Return [x, y] of the center of cell containing provided text 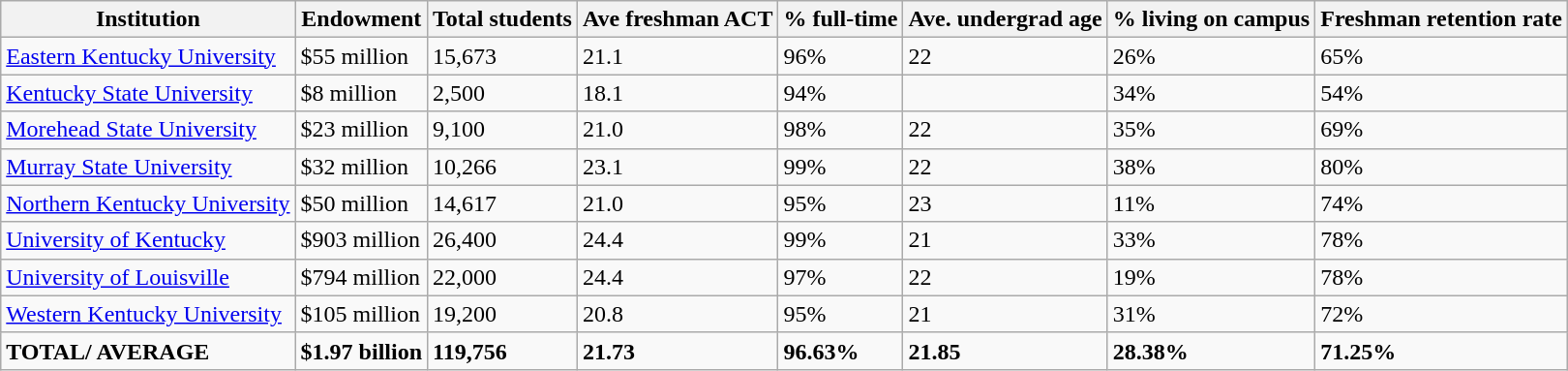
% full-time [840, 19]
Ave. undergrad age [1005, 19]
38% [1211, 167]
21.85 [1005, 351]
TOTAL/ AVERAGE [148, 351]
2,500 [503, 93]
$23 million [361, 130]
28.38% [1211, 351]
97% [840, 277]
$903 million [361, 240]
80% [1442, 167]
University of Louisville [148, 277]
69% [1442, 130]
26,400 [503, 240]
$794 million [361, 277]
21.1 [678, 56]
Institution [148, 19]
31% [1211, 314]
71.25% [1442, 351]
20.8 [678, 314]
Murray State University [148, 167]
10,266 [503, 167]
$50 million [361, 203]
Morehead State University [148, 130]
72% [1442, 314]
33% [1211, 240]
19,200 [503, 314]
9,100 [503, 130]
$105 million [361, 314]
96% [840, 56]
26% [1211, 56]
22,000 [503, 277]
54% [1442, 93]
Ave freshman ACT [678, 19]
18.1 [678, 93]
23.1 [678, 167]
$32 million [361, 167]
98% [840, 130]
15,673 [503, 56]
65% [1442, 56]
Endowment [361, 19]
Western Kentucky University [148, 314]
119,756 [503, 351]
11% [1211, 203]
% living on campus [1211, 19]
Freshman retention rate [1442, 19]
University of Kentucky [148, 240]
Kentucky State University [148, 93]
Northern Kentucky University [148, 203]
$55 million [361, 56]
23 [1005, 203]
34% [1211, 93]
94% [840, 93]
Eastern Kentucky University [148, 56]
$8 million [361, 93]
96.63% [840, 351]
$1.97 billion [361, 351]
21.73 [678, 351]
14,617 [503, 203]
74% [1442, 203]
19% [1211, 277]
Total students [503, 19]
35% [1211, 130]
